Output the (X, Y) coordinate of the center of the cell containing the given text.  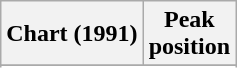
Chart (1991) (72, 34)
Peakposition (189, 34)
